Return the (X, Y) coordinate for the center point of the cell that contains the specified text.  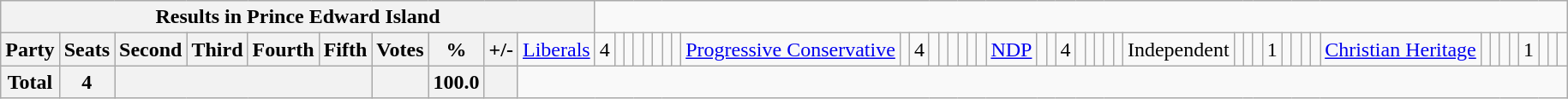
Christian Heritage (1401, 49)
Total (30, 82)
100.0 (456, 82)
+/- (500, 49)
Independent (1178, 49)
Party (30, 49)
Votes (400, 49)
Progressive Conservative (791, 49)
Fourth (283, 49)
Seats (87, 49)
Liberals (556, 49)
Results in Prince Edward Island (298, 17)
Third (218, 49)
Fifth (345, 49)
NDP (1011, 49)
% (456, 49)
Second (151, 49)
